Scan for the cell matching the given text and deliver its [X, Y] coordinate at center. 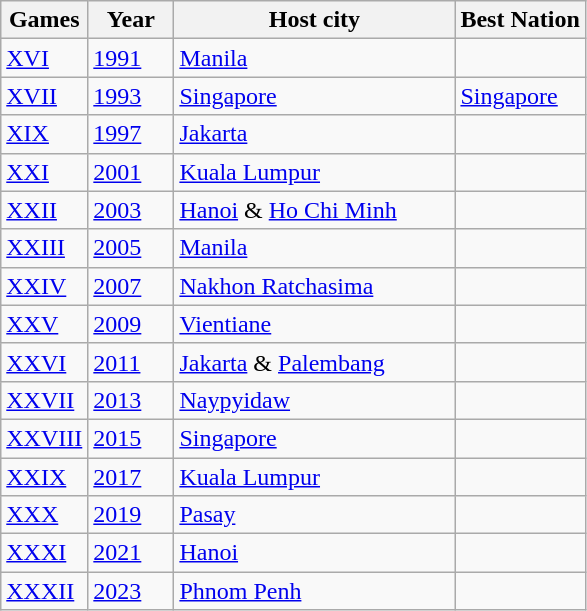
2001 [131, 172]
2021 [131, 553]
Best Nation [520, 20]
2007 [131, 286]
XXVI [44, 362]
1997 [131, 134]
XVI [44, 58]
XXVIII [44, 438]
XXIX [44, 477]
XIX [44, 134]
XXI [44, 172]
Hanoi & Ho Chi Minh [314, 210]
XXV [44, 324]
Nakhon Ratchasima [314, 286]
2011 [131, 362]
2023 [131, 591]
XVII [44, 96]
2017 [131, 477]
Vientiane [314, 324]
1991 [131, 58]
Phnom Penh [314, 591]
XXXII [44, 591]
1993 [131, 96]
2019 [131, 515]
Jakarta [314, 134]
Year [131, 20]
XXIV [44, 286]
Host city [314, 20]
XXII [44, 210]
Games [44, 20]
XXX [44, 515]
XXXI [44, 553]
XXVII [44, 400]
Jakarta & Palembang [314, 362]
XXIII [44, 248]
2005 [131, 248]
2013 [131, 400]
Naypyidaw [314, 400]
Pasay [314, 515]
2015 [131, 438]
2003 [131, 210]
Hanoi [314, 553]
2009 [131, 324]
